Provide the (X, Y) coordinate of the cell's center where the given text is located.  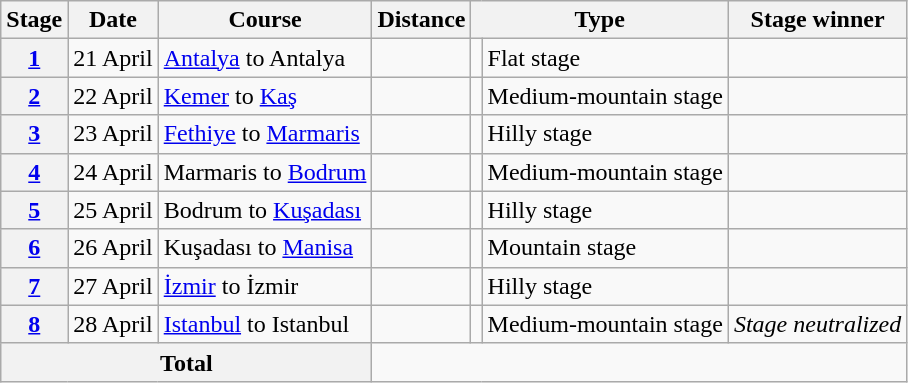
Fethiye to Marmaris (265, 134)
Date (113, 20)
3 (34, 134)
1 (34, 58)
4 (34, 172)
Distance (422, 20)
Course (265, 20)
Kuşadası to Manisa (265, 248)
Type (600, 20)
2 (34, 96)
Istanbul to Istanbul (265, 324)
Stage neutralized (817, 324)
Total (186, 362)
22 April (113, 96)
Bodrum to Kuşadası (265, 210)
Antalya to Antalya (265, 58)
6 (34, 248)
Flat stage (605, 58)
Stage (34, 20)
8 (34, 324)
23 April (113, 134)
26 April (113, 248)
21 April (113, 58)
27 April (113, 286)
Kemer to Kaş (265, 96)
Marmaris to Bodrum (265, 172)
25 April (113, 210)
24 April (113, 172)
Stage winner (817, 20)
7 (34, 286)
5 (34, 210)
28 April (113, 324)
İzmir to İzmir (265, 286)
Mountain stage (605, 248)
